From the cell containing the given text, extract its center point as [X, Y] coordinate. 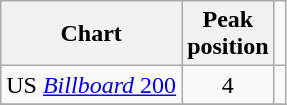
Chart [92, 34]
4 [228, 85]
Peakposition [228, 34]
US Billboard 200 [92, 85]
